Identify which cell holds the provided text, then report its [X, Y] central coordinate. 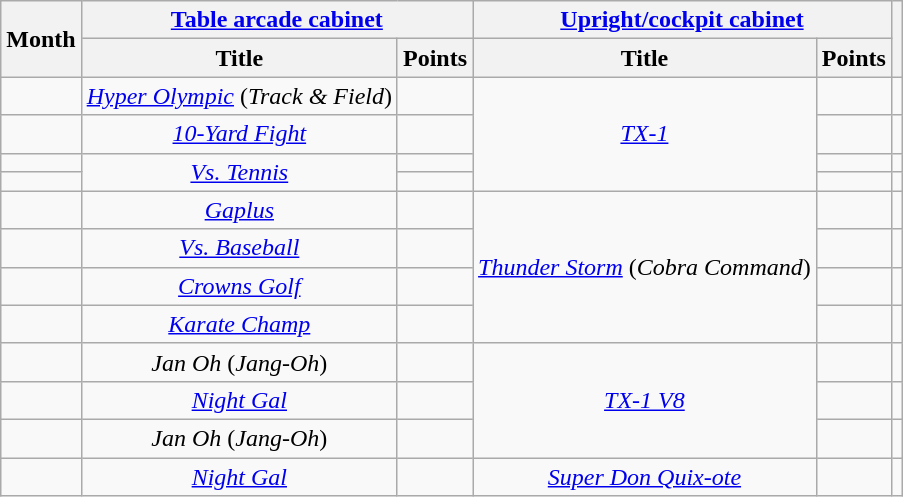
Table arcade cabinet [276, 20]
Month [41, 39]
Thunder Storm (Cobra Command) [645, 267]
Gaplus [239, 210]
TX-1 [645, 134]
Super Don Quix-ote [645, 477]
Karate Champ [239, 324]
TX-1 V8 [645, 400]
Vs. Baseball [239, 248]
10-Yard Fight [239, 134]
Upright/cockpit cabinet [682, 20]
Crowns Golf [239, 286]
Vs. Tennis [239, 172]
Hyper Olympic (Track & Field) [239, 96]
